Identify which cell holds the provided text, then report its [x, y] central coordinate. 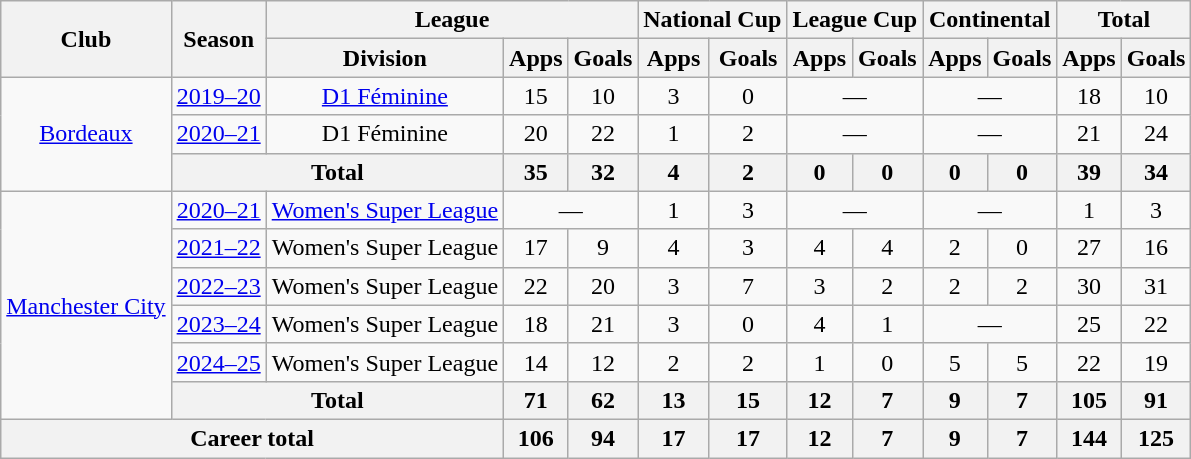
2024–25 [218, 362]
125 [1156, 438]
League [452, 20]
Bordeaux [86, 134]
National Cup [712, 20]
144 [1089, 438]
71 [536, 400]
League Cup [855, 20]
14 [536, 362]
Career total [252, 438]
2022–23 [218, 286]
31 [1156, 286]
91 [1156, 400]
24 [1156, 134]
2019–20 [218, 96]
62 [603, 400]
94 [603, 438]
25 [1089, 324]
35 [536, 172]
Manchester City [86, 305]
32 [603, 172]
105 [1089, 400]
16 [1156, 248]
34 [1156, 172]
Continental [990, 20]
2021–22 [218, 248]
19 [1156, 362]
2023–24 [218, 324]
Club [86, 39]
Season [218, 39]
Division [384, 58]
30 [1089, 286]
106 [536, 438]
39 [1089, 172]
27 [1089, 248]
13 [674, 400]
